Capture the cell that displays the provided text and extract its (x, y) central coordinate. 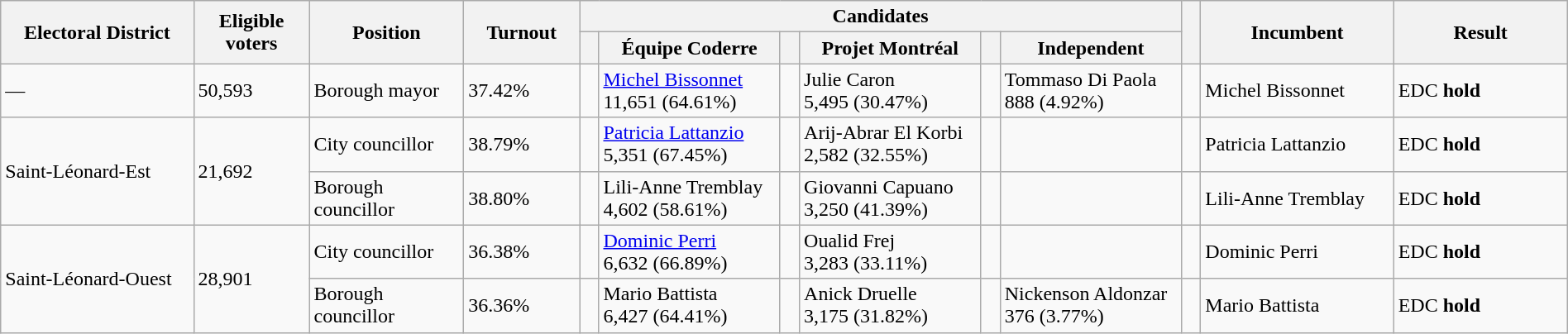
38.79% (522, 144)
Mario Battista 6,427 (64.41%) (690, 306)
Dominic Perri 6,632 (66.89%) (690, 251)
Electoral District (98, 32)
50,593 (251, 91)
Saint-Léonard-Est (98, 171)
Équipe Coderre (690, 48)
Projet Montréal (890, 48)
28,901 (251, 279)
Turnout (522, 32)
Mario Battista (1297, 306)
Michel Bissonnet (1297, 91)
Borough mayor (387, 91)
38.80% (522, 198)
36.38% (522, 251)
Nickenson Aldonzar 376 (3.77%) (1090, 306)
Independent (1090, 48)
Tommaso Di Paola 888 (4.92%) (1090, 91)
Incumbent (1297, 32)
Michel Bissonnet 11,651 (64.61%) (690, 91)
36.36% (522, 306)
Giovanni Capuano 3,250 (41.39%) (890, 198)
37.42% (522, 91)
Anick Druelle 3,175 (31.82%) (890, 306)
Lili-Anne Tremblay 4,602 (58.61%) (690, 198)
Saint-Léonard-Ouest (98, 279)
Position (387, 32)
Dominic Perri (1297, 251)
Patricia Lattanzio (1297, 144)
Patricia Lattanzio 5,351 (67.45%) (690, 144)
Lili-Anne Tremblay (1297, 198)
Result (1480, 32)
Eligible voters (251, 32)
— (98, 91)
Oualid Frej 3,283 (33.11%) (890, 251)
Arij-Abrar El Korbi 2,582 (32.55%) (890, 144)
Julie Caron 5,495 (30.47%) (890, 91)
Candidates (881, 17)
21,692 (251, 171)
